Output the [X, Y] coordinate of the center of the cell containing the given text.  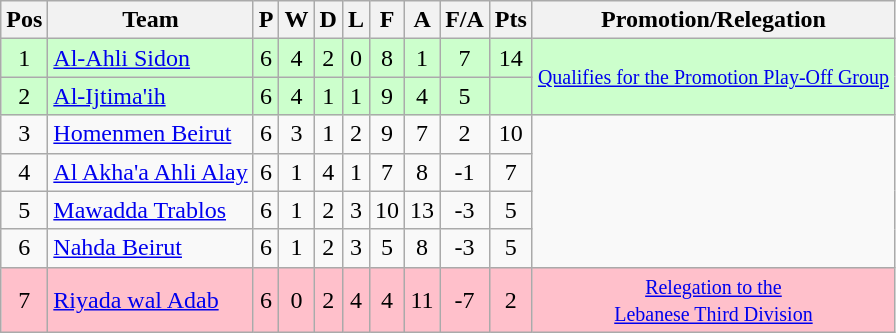
A [422, 20]
Nahda Beirut [150, 248]
14 [510, 58]
Mawadda Trablos [150, 210]
11 [422, 300]
Al-Ijtima'ih [150, 96]
Team [150, 20]
Pos [24, 20]
Riyada wal Adab [150, 300]
Pts [510, 20]
-7 [465, 300]
13 [422, 210]
Relegation to the Lebanese Third Division [713, 300]
F/A [465, 20]
Promotion/Relegation [713, 20]
P [266, 20]
Al Akha'a Ahli Alay [150, 172]
-1 [465, 172]
D [328, 20]
Al-Ahli Sidon [150, 58]
L [356, 20]
F [386, 20]
W [296, 20]
Homenmen Beirut [150, 134]
Qualifies for the Promotion Play-Off Group [713, 77]
